Find where the given text appears and provide that cell's center as (x, y) coordinate. 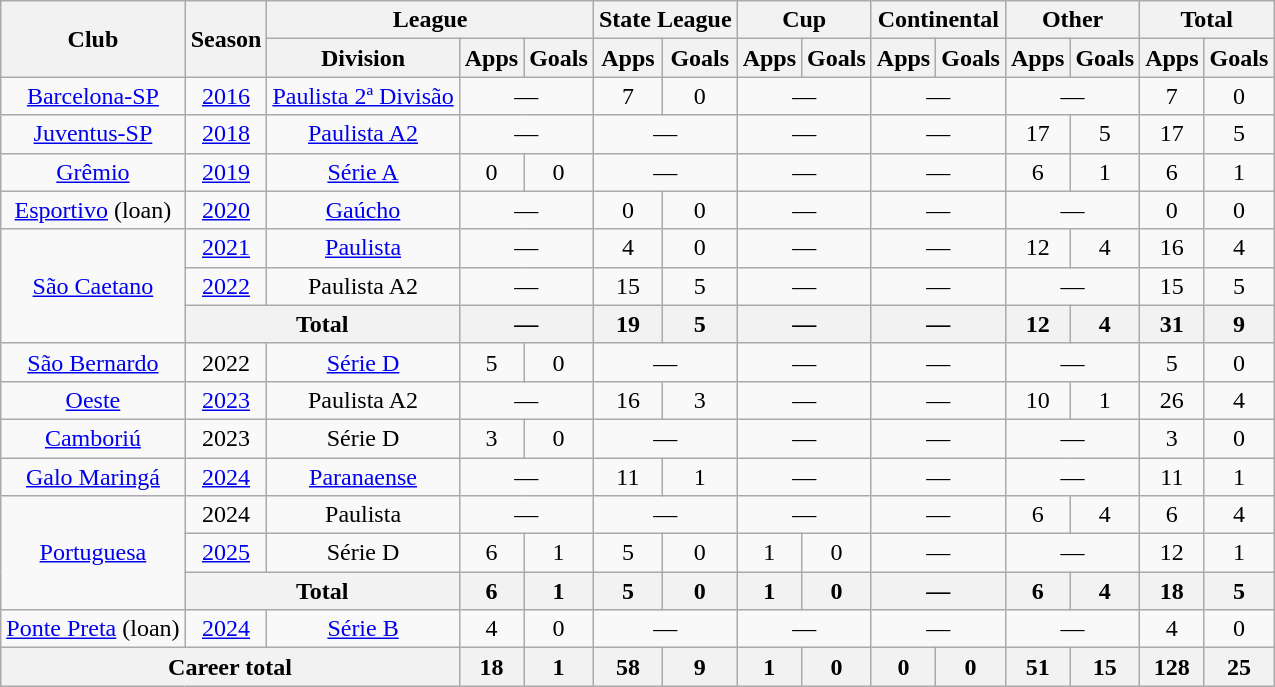
Gaúcho (363, 210)
São Bernardo (93, 362)
2018 (226, 134)
128 (1172, 667)
Paranaense (363, 477)
Continental (938, 20)
Série A (363, 172)
10 (1037, 400)
Galo Maringá (93, 477)
2019 (226, 172)
Camboriú (93, 438)
Barcelona-SP (93, 96)
2016 (226, 96)
Division (363, 58)
51 (1037, 667)
31 (1172, 324)
Grêmio (93, 172)
2021 (226, 248)
Oeste (93, 400)
League (430, 20)
19 (628, 324)
Cup (804, 20)
Club (93, 39)
Esportivo (loan) (93, 210)
Career total (230, 667)
Ponte Preta (loan) (93, 629)
25 (1239, 667)
58 (628, 667)
Portuguesa (93, 553)
Série B (363, 629)
26 (1172, 400)
Other (1072, 20)
Season (226, 39)
State League (665, 20)
Juventus-SP (93, 134)
2025 (226, 553)
2020 (226, 210)
Paulista 2ª Divisão (363, 96)
São Caetano (93, 286)
